Determine the [X, Y] coordinate at the center of the cell enclosing the given text.  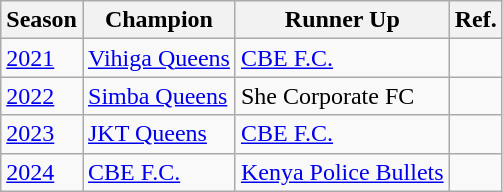
Ref. [476, 20]
2024 [42, 172]
JKT Queens [158, 134]
Simba Queens [158, 96]
She Corporate FC [342, 96]
2022 [42, 96]
Kenya Police Bullets [342, 172]
2023 [42, 134]
2021 [42, 58]
Season [42, 20]
Runner Up [342, 20]
Champion [158, 20]
Vihiga Queens [158, 58]
